From the cell containing the given text, extract its center point as (x, y) coordinate. 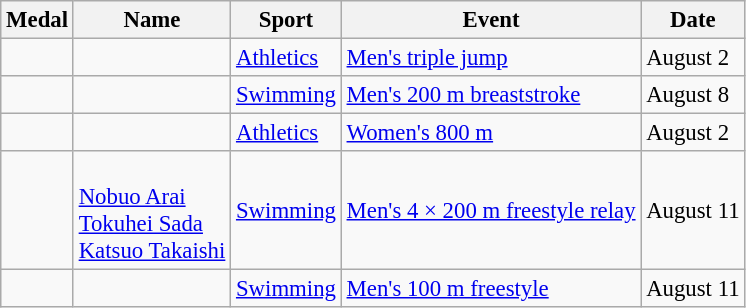
Men's triple jump (491, 58)
Nobuo AraiTokuhei SadaKatsuo Takaishi (152, 210)
Sport (286, 20)
Name (152, 20)
August 8 (693, 95)
Men's 4 × 200 m freestyle relay (491, 210)
Women's 800 m (491, 133)
Event (491, 20)
Men's 100 m freestyle (491, 289)
Medal (38, 20)
Men's 200 m breaststroke (491, 95)
Date (693, 20)
